Search for the cell housing the specified text and yield its (X, Y) center coordinate. 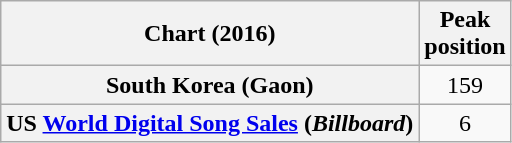
159 (465, 85)
Chart (2016) (210, 34)
South Korea (Gaon) (210, 85)
Peakposition (465, 34)
6 (465, 123)
US World Digital Song Sales (Billboard) (210, 123)
